From the cell containing the given text, extract its center point as (x, y) coordinate. 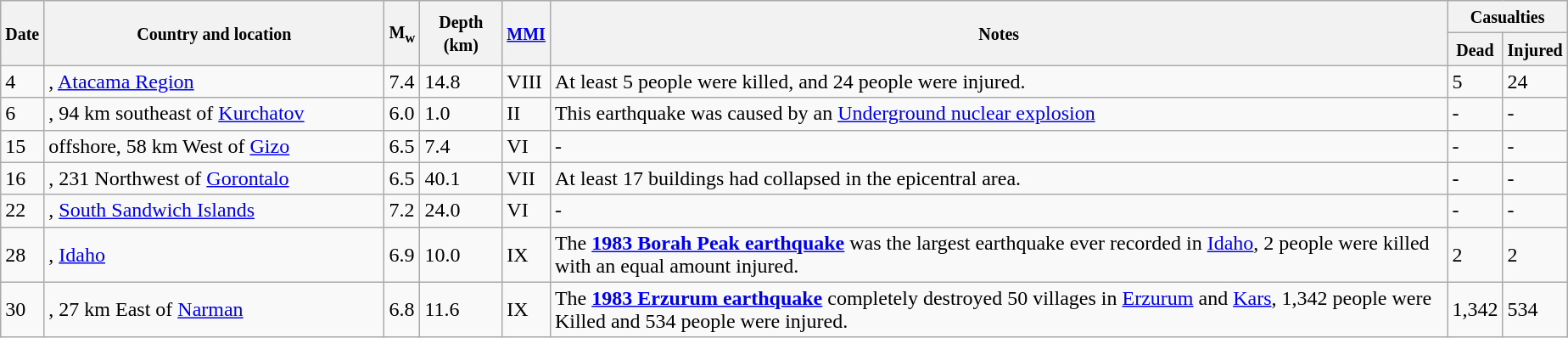
, 94 km southeast of Kurchatov (214, 114)
28 (22, 255)
Notes (999, 33)
Depth (km) (462, 33)
534 (1535, 309)
, Idaho (214, 255)
4 (22, 82)
1,342 (1475, 309)
This earthquake was caused by an Underground nuclear explosion (999, 114)
VIII (526, 82)
, South Sandwich Islands (214, 211)
40.1 (462, 178)
22 (22, 211)
5 (1475, 82)
Date (22, 33)
24 (1535, 82)
1.0 (462, 114)
At least 17 buildings had collapsed in the epicentral area. (999, 178)
offshore, 58 km West of Gizo (214, 146)
24.0 (462, 211)
The 1983 Borah Peak earthquake was the largest earthquake ever recorded in Idaho, 2 people were killed with an equal amount injured. (999, 255)
Country and location (214, 33)
At least 5 people were killed, and 24 people were injured. (999, 82)
30 (22, 309)
6.0 (402, 114)
Mw (402, 33)
II (526, 114)
The 1983 Erzurum earthquake completely destroyed 50 villages in Erzurum and Kars, 1,342 people were Killed and 534 people were injured. (999, 309)
6.8 (402, 309)
VII (526, 178)
, 231 Northwest of Gorontalo (214, 178)
Casualties (1507, 17)
11.6 (462, 309)
MMI (526, 33)
6.9 (402, 255)
15 (22, 146)
7.2 (402, 211)
10.0 (462, 255)
, Atacama Region (214, 82)
Injured (1535, 49)
, 27 km East of Narman (214, 309)
16 (22, 178)
6 (22, 114)
Dead (1475, 49)
14.8 (462, 82)
